Determine the [X, Y] coordinate at the center of the cell enclosing the given text.  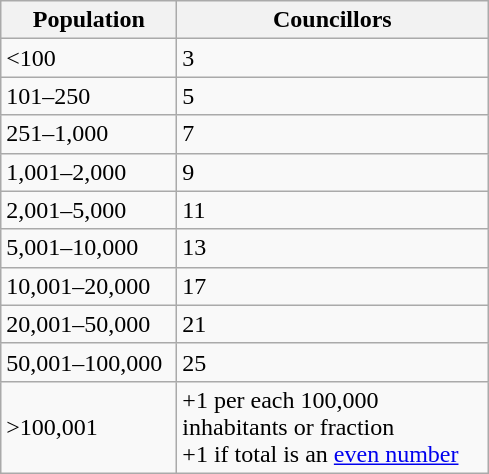
3 [332, 58]
Councillors [332, 20]
Population [89, 20]
1,001–2,000 [89, 172]
25 [332, 362]
11 [332, 210]
<100 [89, 58]
7 [332, 134]
21 [332, 324]
2,001–5,000 [89, 210]
101–250 [89, 96]
20,001–50,000 [89, 324]
10,001–20,000 [89, 286]
9 [332, 172]
+1 per each 100,000 inhabitants or fraction+1 if total is an even number [332, 427]
17 [332, 286]
13 [332, 248]
5,001–10,000 [89, 248]
251–1,000 [89, 134]
50,001–100,000 [89, 362]
>100,001 [89, 427]
5 [332, 96]
